Find where the given text appears and provide that cell's center as (x, y) coordinate. 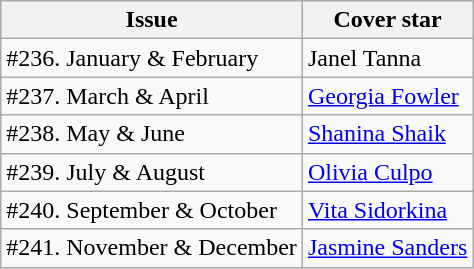
Olivia Culpo (387, 172)
#239. July & August (152, 172)
#241. November & December (152, 248)
Issue (152, 20)
Cover star (387, 20)
Vita Sidorkina (387, 210)
#240. September & October (152, 210)
#238. May & June (152, 134)
Jasmine Sanders (387, 248)
Janel Tanna (387, 58)
#237. March & April (152, 96)
Georgia Fowler (387, 96)
Shanina Shaik (387, 134)
#236. January & February (152, 58)
